Scan for the cell matching the given text and deliver its (x, y) coordinate at center. 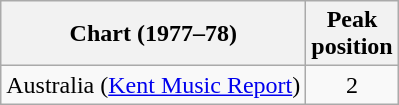
2 (352, 85)
Australia (Kent Music Report) (154, 85)
Peak position (352, 34)
Chart (1977–78) (154, 34)
